From the cell containing the given text, extract its center point as (x, y) coordinate. 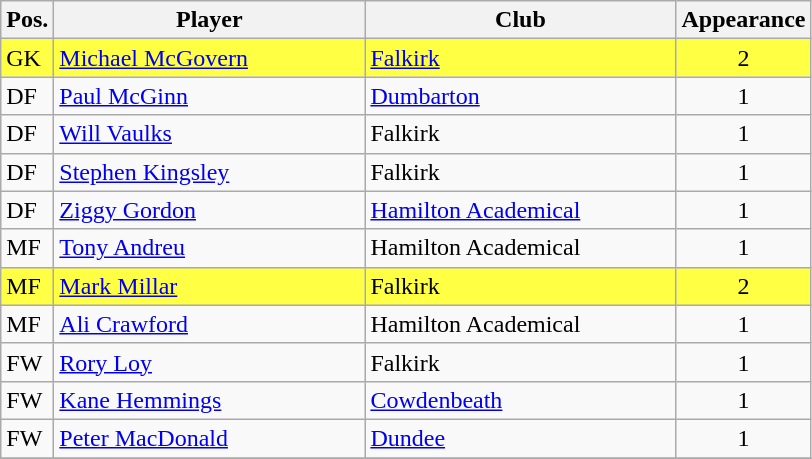
Will Vaulks (210, 134)
Dumbarton (520, 96)
Paul McGinn (210, 96)
Rory Loy (210, 362)
GK (28, 58)
Tony Andreu (210, 248)
Michael McGovern (210, 58)
Pos. (28, 20)
Ali Crawford (210, 324)
Peter MacDonald (210, 438)
Cowdenbeath (520, 400)
Club (520, 20)
Mark Millar (210, 286)
Ziggy Gordon (210, 210)
Kane Hemmings (210, 400)
Stephen Kingsley (210, 172)
Appearance (744, 20)
Player (210, 20)
Dundee (520, 438)
